Scan for the cell matching the given text and deliver its [X, Y] coordinate at center. 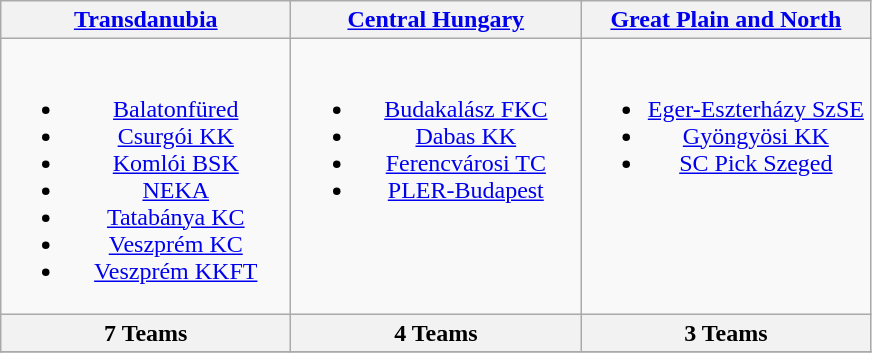
7 Teams [146, 333]
Transdanubia [146, 20]
4 Teams [436, 333]
Eger-Eszterházy SzSEGyöngyösi KKSC Pick Szeged [726, 176]
Great Plain and North [726, 20]
Central Hungary [436, 20]
3 Teams [726, 333]
Budakalász FKCDabas KKFerencvárosi TCPLER-Budapest [436, 176]
BalatonfüredCsurgói KKKomlói BSKNEKATatabánya KCVeszprém KCVeszprém KKFT [146, 176]
